Extract the [x, y] coordinate from the center of the cell holding the provided text.  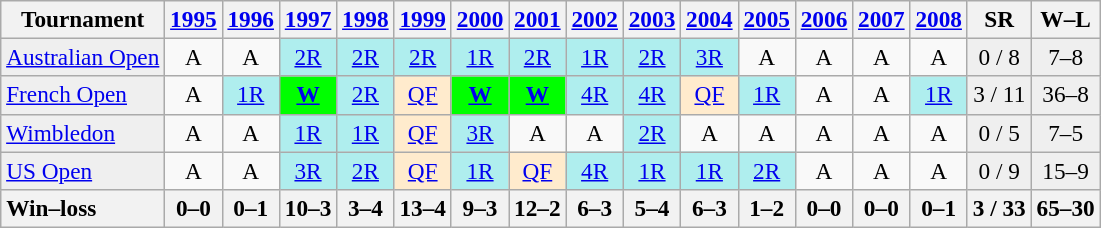
Tournament [83, 19]
2004 [710, 19]
0 / 9 [999, 170]
US Open [83, 170]
12–2 [538, 208]
15–9 [1066, 170]
13–4 [422, 208]
7–5 [1066, 133]
Australian Open [83, 57]
1998 [366, 19]
1999 [422, 19]
2002 [594, 19]
2003 [652, 19]
2007 [882, 19]
7–8 [1066, 57]
2005 [766, 19]
36–8 [1066, 95]
0 / 5 [999, 133]
2001 [538, 19]
0 / 8 [999, 57]
1997 [308, 19]
French Open [83, 95]
1–2 [766, 208]
10–3 [308, 208]
5–4 [652, 208]
2006 [824, 19]
3 / 33 [999, 208]
9–3 [480, 208]
3–4 [366, 208]
1996 [250, 19]
1995 [194, 19]
3 / 11 [999, 95]
SR [999, 19]
W–L [1066, 19]
Win–loss [83, 208]
2000 [480, 19]
Wimbledon [83, 133]
2008 [938, 19]
65–30 [1066, 208]
